For the text-containing cell, return its midpoint in (x, y) coordinate format. 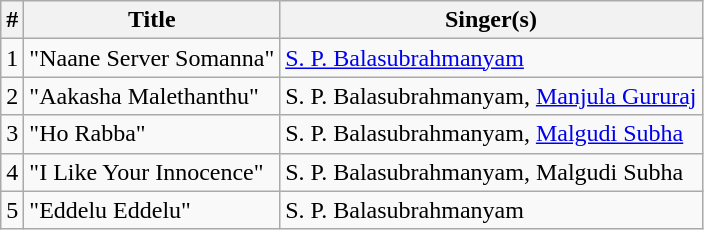
"Aakasha Malethanthu" (152, 96)
2 (12, 96)
3 (12, 134)
"Ho Rabba" (152, 134)
"Naane Server Somanna" (152, 58)
1 (12, 58)
4 (12, 172)
S. P. Balasubrahmanyam, Manjula Gururaj (491, 96)
Title (152, 20)
"Eddelu Eddelu" (152, 210)
5 (12, 210)
Singer(s) (491, 20)
# (12, 20)
"I Like Your Innocence" (152, 172)
